Return the [x, y] coordinate for the center point of the cell that contains the specified text.  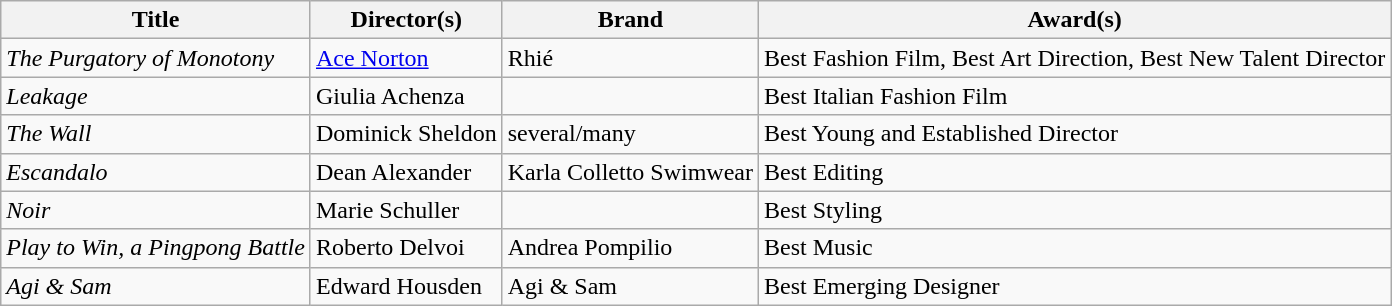
Karla Colletto Swimwear [630, 172]
Edward Housden [406, 286]
Giulia Achenza [406, 96]
Ace Norton [406, 58]
Director(s) [406, 20]
Marie Schuller [406, 210]
Award(s) [1075, 20]
Best Young and Established Director [1075, 134]
Noir [156, 210]
Best Fashion Film, Best Art Direction, Best New Talent Director [1075, 58]
Dean Alexander [406, 172]
Brand [630, 20]
Best Music [1075, 248]
Roberto Delvoi [406, 248]
Leakage [156, 96]
The Wall [156, 134]
Escandalo [156, 172]
Best Styling [1075, 210]
several/many [630, 134]
Play to Win, a Pingpong Battle [156, 248]
Andrea Pompilio [630, 248]
Dominick Sheldon [406, 134]
Best Italian Fashion Film [1075, 96]
Best Editing [1075, 172]
Best Emerging Designer [1075, 286]
Title [156, 20]
Rhié [630, 58]
The Purgatory of Monotony [156, 58]
